From the cell containing the given text, extract its center point as (x, y) coordinate. 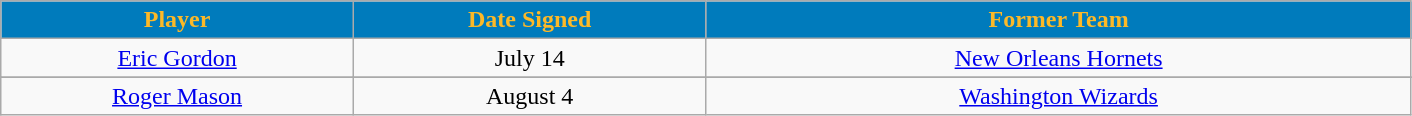
Roger Mason (178, 96)
July 14 (530, 58)
Washington Wizards (1058, 96)
New Orleans Hornets (1058, 58)
Date Signed (530, 20)
Player (178, 20)
Former Team (1058, 20)
August 4 (530, 96)
Eric Gordon (178, 58)
